Extract the (X, Y) coordinate from the center of the cell holding the provided text.  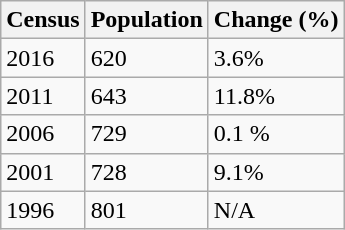
728 (146, 172)
0.1 % (276, 134)
801 (146, 210)
620 (146, 58)
Change (%) (276, 20)
643 (146, 96)
N/A (276, 210)
2006 (43, 134)
2011 (43, 96)
Population (146, 20)
11.8% (276, 96)
3.6% (276, 58)
2001 (43, 172)
1996 (43, 210)
Census (43, 20)
9.1% (276, 172)
729 (146, 134)
2016 (43, 58)
